Locate the cell with the specified text and output its [X, Y] center coordinate. 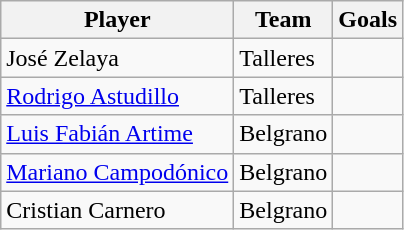
Cristian Carnero [118, 210]
Goals [368, 20]
Mariano Campodónico [118, 172]
José Zelaya [118, 58]
Player [118, 20]
Luis Fabián Artime [118, 134]
Team [284, 20]
Rodrigo Astudillo [118, 96]
